Identify which cell holds the provided text, then report its [x, y] central coordinate. 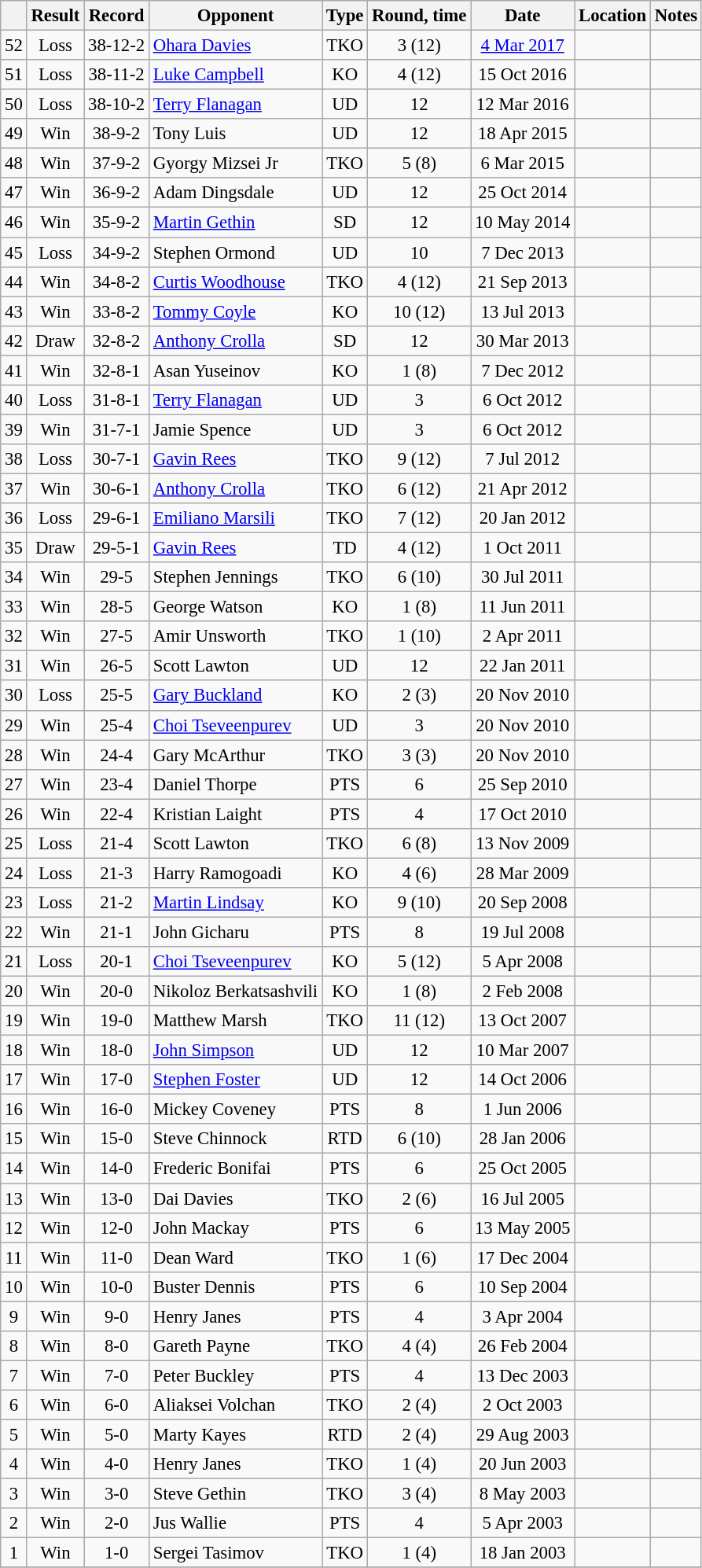
George Watson [235, 607]
Type [345, 16]
7 (12) [420, 518]
40 [14, 400]
13 May 2005 [523, 1228]
30-7-1 [116, 459]
13-0 [116, 1198]
2 (6) [420, 1198]
10-0 [116, 1286]
48 [14, 164]
32-8-2 [116, 340]
18-0 [116, 1051]
12-0 [116, 1228]
25 Oct 2014 [523, 193]
16 Jul 2005 [523, 1198]
25 Sep 2010 [523, 784]
13 Dec 2003 [523, 1375]
Stephen Ormond [235, 252]
13 [14, 1198]
38-12-2 [116, 46]
Matthew Marsh [235, 1021]
3-0 [116, 1494]
17 [14, 1080]
19-0 [116, 1021]
2 Oct 2003 [523, 1405]
18 [14, 1051]
2 Apr 2011 [523, 636]
3 (12) [420, 46]
Aliaksei Volchan [235, 1405]
13 Nov 2009 [523, 844]
10 Mar 2007 [523, 1051]
19 [14, 1021]
Daniel Thorpe [235, 784]
21-2 [116, 903]
31 [14, 666]
29 [14, 725]
Round, time [420, 16]
38-10-2 [116, 105]
6 Mar 2015 [523, 164]
John Mackay [235, 1228]
29-5 [116, 577]
20 Sep 2008 [523, 903]
3 Apr 2004 [523, 1316]
Location [613, 16]
Stephen Foster [235, 1080]
Emiliano Marsili [235, 518]
Gyorgy Mizsei Jr [235, 164]
20 Jan 2012 [523, 518]
Gareth Payne [235, 1346]
10 (12) [420, 311]
7 Dec 2012 [523, 370]
24-4 [116, 755]
1 Oct 2011 [523, 548]
26-5 [116, 666]
25-5 [116, 696]
Buster Dennis [235, 1286]
25 [14, 844]
1 [14, 1553]
36-9-2 [116, 193]
42 [14, 340]
Ohara Davies [235, 46]
Gary Buckland [235, 696]
38-11-2 [116, 75]
Nikoloz Berkatsashvili [235, 992]
Stephen Jennings [235, 577]
4 Mar 2017 [523, 46]
10 May 2014 [523, 223]
32 [14, 636]
23 [14, 903]
7 [14, 1375]
30-6-1 [116, 488]
13 Oct 2007 [523, 1021]
46 [14, 223]
5 (12) [420, 962]
15 Oct 2016 [523, 75]
21 Apr 2012 [523, 488]
Record [116, 16]
1 (6) [420, 1257]
43 [14, 311]
4 (4) [420, 1346]
Jus Wallie [235, 1523]
33 [14, 607]
Notes [676, 16]
5 [14, 1434]
34-8-2 [116, 282]
9 [14, 1316]
29-6-1 [116, 518]
20 Jun 2003 [523, 1464]
5 Apr 2003 [523, 1523]
36 [14, 518]
44 [14, 282]
12 Mar 2016 [523, 105]
21 [14, 962]
17 Oct 2010 [523, 814]
37 [14, 488]
22-4 [116, 814]
Mickey Coveney [235, 1110]
18 Apr 2015 [523, 134]
33-8-2 [116, 311]
20-1 [116, 962]
11 (12) [420, 1021]
52 [14, 46]
8-0 [116, 1346]
21-4 [116, 844]
14 Oct 2006 [523, 1080]
4 (6) [420, 873]
John Gicharu [235, 932]
2-0 [116, 1523]
Frederic Bonifai [235, 1169]
Amir Unsworth [235, 636]
22 [14, 932]
11 [14, 1257]
19 Jul 2008 [523, 932]
28 Mar 2009 [523, 873]
Curtis Woodhouse [235, 282]
17 Dec 2004 [523, 1257]
Opponent [235, 16]
23-4 [116, 784]
34-9-2 [116, 252]
15-0 [116, 1139]
Steve Chinnock [235, 1139]
Dean Ward [235, 1257]
14-0 [116, 1169]
Harry Ramogoadi [235, 873]
30 [14, 696]
37-9-2 [116, 164]
Steve Gethin [235, 1494]
TD [345, 548]
9 (12) [420, 459]
27-5 [116, 636]
21 Sep 2013 [523, 282]
Sergei Tasimov [235, 1553]
45 [14, 252]
31-7-1 [116, 429]
18 Jan 2003 [523, 1553]
Adam Dingsdale [235, 193]
8 May 2003 [523, 1494]
Kristian Laight [235, 814]
Tony Luis [235, 134]
Martin Lindsay [235, 903]
50 [14, 105]
7-0 [116, 1375]
20 [14, 992]
5 (8) [420, 164]
49 [14, 134]
28 Jan 2006 [523, 1139]
2 (3) [420, 696]
35-9-2 [116, 223]
9 (10) [420, 903]
25 Oct 2005 [523, 1169]
Tommy Coyle [235, 311]
Luke Campbell [235, 75]
34 [14, 577]
14 [14, 1169]
5 Apr 2008 [523, 962]
Result [55, 16]
Marty Kayes [235, 1434]
3 (3) [420, 755]
7 Dec 2013 [523, 252]
1-0 [116, 1553]
6-0 [116, 1405]
3 (4) [420, 1494]
32-8-1 [116, 370]
51 [14, 75]
26 [14, 814]
1 (10) [420, 636]
26 Feb 2004 [523, 1346]
29 Aug 2003 [523, 1434]
Gary McArthur [235, 755]
24 [14, 873]
9-0 [116, 1316]
10 Sep 2004 [523, 1286]
28 [14, 755]
22 Jan 2011 [523, 666]
John Simpson [235, 1051]
30 Jul 2011 [523, 577]
21-1 [116, 932]
Dai Davies [235, 1198]
17-0 [116, 1080]
38-9-2 [116, 134]
1 Jun 2006 [523, 1110]
41 [14, 370]
35 [14, 548]
15 [14, 1139]
16-0 [116, 1110]
6 (8) [420, 844]
16 [14, 1110]
Martin Gethin [235, 223]
13 Jul 2013 [523, 311]
2 [14, 1523]
47 [14, 193]
30 Mar 2013 [523, 340]
38 [14, 459]
2 Feb 2008 [523, 992]
25-4 [116, 725]
28-5 [116, 607]
27 [14, 784]
4-0 [116, 1464]
39 [14, 429]
29-5-1 [116, 548]
11-0 [116, 1257]
Peter Buckley [235, 1375]
7 Jul 2012 [523, 459]
20-0 [116, 992]
Jamie Spence [235, 429]
31-8-1 [116, 400]
21-3 [116, 873]
Asan Yuseinov [235, 370]
6 (12) [420, 488]
5-0 [116, 1434]
Date [523, 16]
11 Jun 2011 [523, 607]
